Detect which cell encompasses the target text, then output its [x, y] center coordinate. 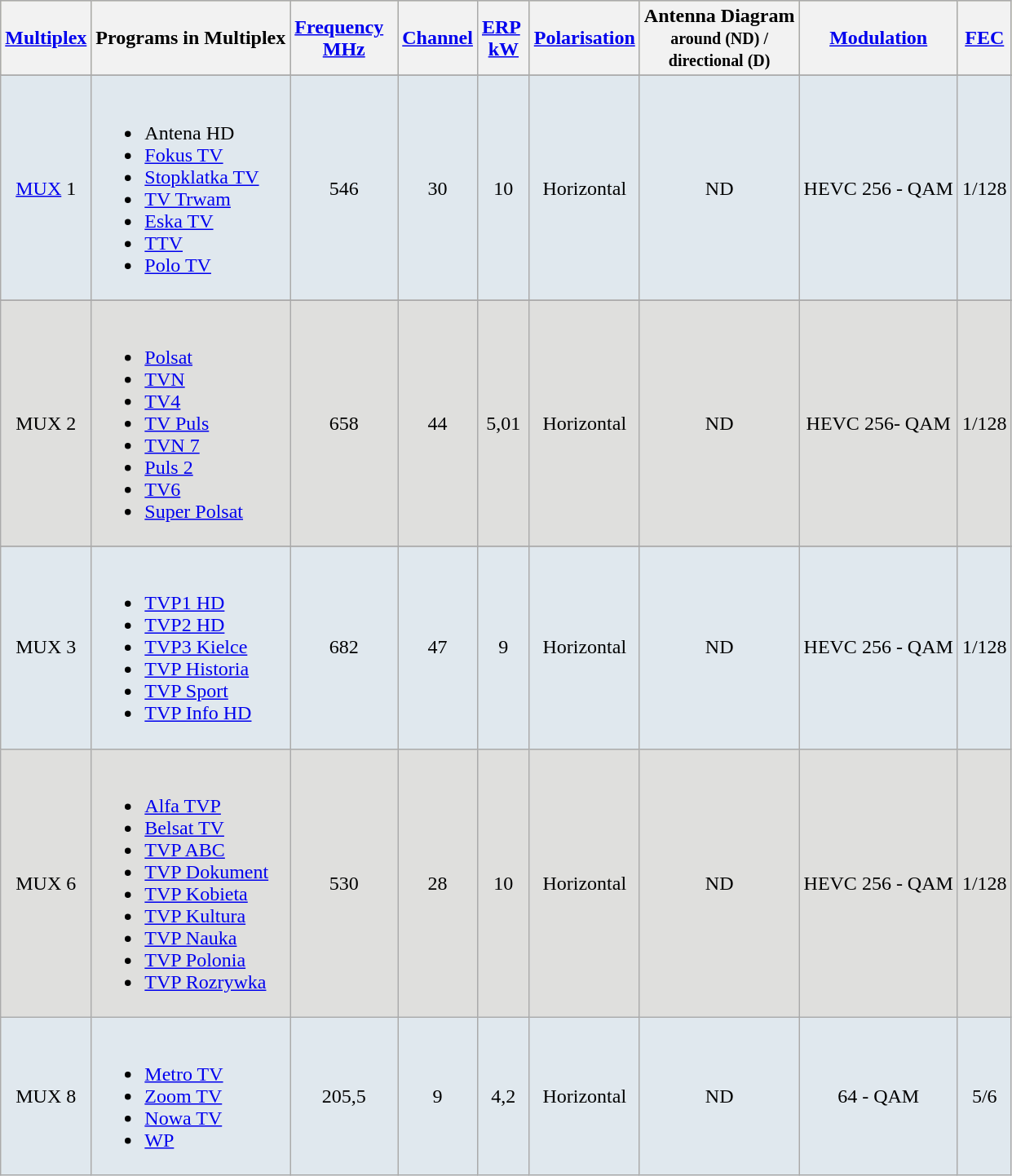
5,01 [503, 423]
44 [438, 423]
546 [344, 188]
Multiplex [46, 38]
Metro TVZoom TVNowa TVWP [191, 1096]
682 [344, 648]
Antena HDFokus TVStopklatka TVTV TrwamEska TVTTVPolo TV [191, 188]
MUX 2 [46, 423]
Alfa TVPBelsat TVTVP ABCTVP DokumentTVP KobietaTVP KulturaTVP NaukaTVP PoloniaTVP Rozrywka [191, 882]
Antenna Diagramaround (ND) /directional (D) [719, 38]
PolsatTVNTV4TV PulsTVN 7Puls 2TV6Super Polsat [191, 423]
658 [344, 423]
Polarisation [584, 38]
Programs in Multiplex [191, 38]
TVP1 HDTVP2 HDTVP3 KielceTVP HistoriaTVP SportTVP Info HD [191, 648]
4,2 [503, 1096]
47 [438, 648]
Frequency MHz [344, 38]
MUX 8 [46, 1096]
MUX 1 [46, 188]
FEC [984, 38]
5/6 [984, 1096]
MUX 3 [46, 648]
Channel [438, 38]
30 [438, 188]
205,5 [344, 1096]
530 [344, 882]
HEVC 256- QAM [878, 423]
Modulation [878, 38]
28 [438, 882]
MUX 6 [46, 882]
ERP kW [503, 38]
64 - QAM [878, 1096]
